Locate the cell with the specified text and output its [X, Y] center coordinate. 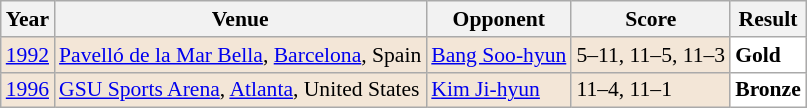
1996 [28, 90]
11–4, 11–1 [650, 90]
GSU Sports Arena, Atlanta, United States [240, 90]
Gold [768, 55]
5–11, 11–5, 11–3 [650, 55]
Venue [240, 19]
Year [28, 19]
Result [768, 19]
Bronze [768, 90]
Kim Ji-hyun [498, 90]
Bang Soo-hyun [498, 55]
Score [650, 19]
Pavelló de la Mar Bella, Barcelona, Spain [240, 55]
1992 [28, 55]
Opponent [498, 19]
